Detect which cell encompasses the target text, then output its [X, Y] center coordinate. 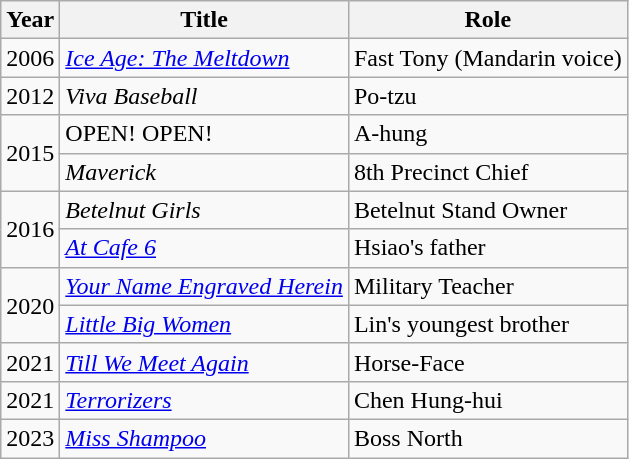
8th Precinct Chief [488, 172]
Lin's youngest brother [488, 324]
Betelnut Stand Owner [488, 210]
Hsiao's father [488, 248]
Till We Meet Again [204, 362]
2020 [30, 305]
2015 [30, 153]
Year [30, 20]
OPEN! OPEN! [204, 134]
Maverick [204, 172]
Your Name Engraved Herein [204, 286]
Miss Shampoo [204, 438]
Po-tzu [488, 96]
Ice Age: The Meltdown [204, 58]
Horse-Face [488, 362]
At Cafe 6 [204, 248]
Role [488, 20]
Betelnut Girls [204, 210]
Title [204, 20]
Little Big Women [204, 324]
Chen Hung-hui [488, 400]
Fast Tony (Mandarin voice) [488, 58]
Terrorizers [204, 400]
A-hung [488, 134]
Viva Baseball [204, 96]
2012 [30, 96]
2016 [30, 229]
2023 [30, 438]
Military Teacher [488, 286]
2006 [30, 58]
Boss North [488, 438]
